Search for the cell housing the specified text and yield its [x, y] center coordinate. 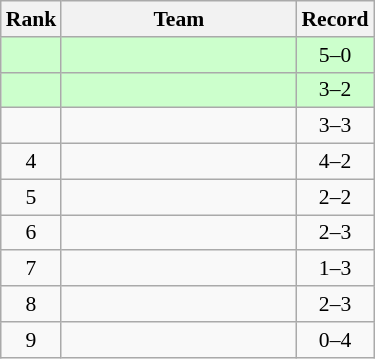
6 [32, 233]
4 [32, 162]
3–3 [334, 126]
3–2 [334, 90]
5 [32, 197]
Team [178, 19]
Record [334, 19]
9 [32, 340]
8 [32, 304]
1–3 [334, 269]
5–0 [334, 55]
4–2 [334, 162]
7 [32, 269]
Rank [32, 19]
2–2 [334, 197]
0–4 [334, 340]
